Output the [x, y] coordinate of the center of the cell containing the given text.  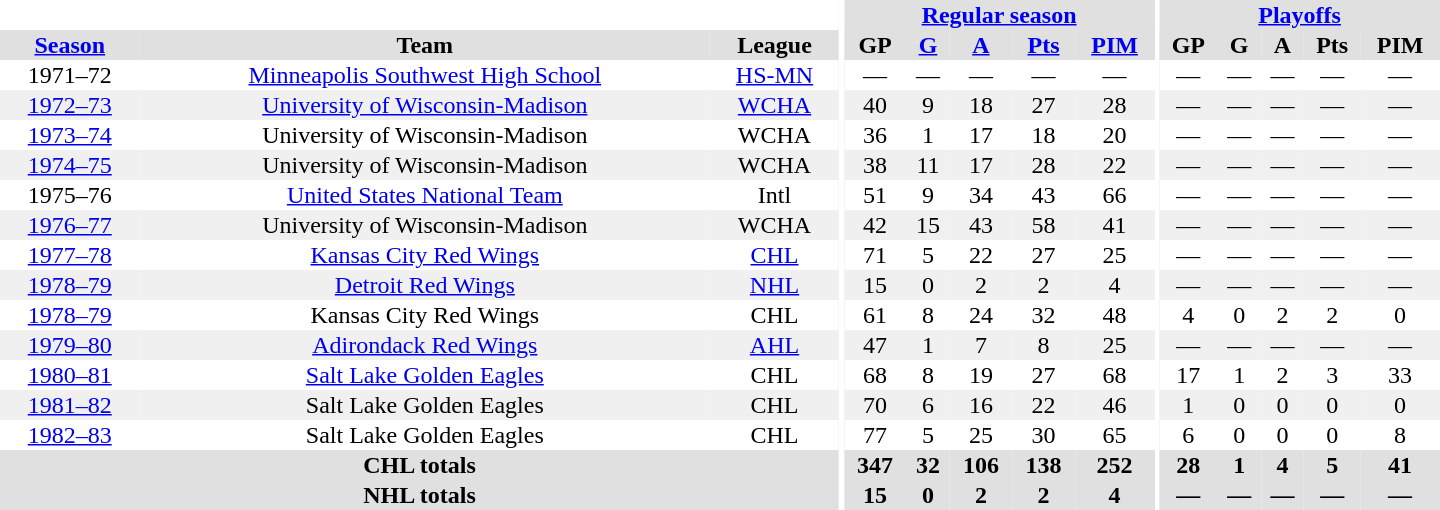
11 [928, 165]
71 [876, 255]
1977–78 [70, 255]
AHL [774, 345]
1973–74 [70, 135]
HS-MN [774, 75]
1975–76 [70, 195]
Team [426, 45]
42 [876, 225]
252 [1115, 465]
1982–83 [70, 435]
36 [876, 135]
40 [876, 105]
66 [1115, 195]
Regular season [1000, 15]
7 [982, 345]
3 [1332, 375]
77 [876, 435]
Playoffs [1300, 15]
League [774, 45]
NHL totals [420, 495]
70 [876, 405]
30 [1044, 435]
1979–80 [70, 345]
34 [982, 195]
347 [876, 465]
Intl [774, 195]
38 [876, 165]
46 [1115, 405]
61 [876, 315]
1971–72 [70, 75]
58 [1044, 225]
1976–77 [70, 225]
NHL [774, 285]
Minneapolis Southwest High School [426, 75]
CHL totals [420, 465]
Adirondack Red Wings [426, 345]
24 [982, 315]
47 [876, 345]
16 [982, 405]
48 [1115, 315]
Detroit Red Wings [426, 285]
138 [1044, 465]
United States National Team [426, 195]
19 [982, 375]
20 [1115, 135]
1980–81 [70, 375]
106 [982, 465]
33 [1400, 375]
1981–82 [70, 405]
1974–75 [70, 165]
65 [1115, 435]
51 [876, 195]
Season [70, 45]
1972–73 [70, 105]
